Pinpoint the cell where the given text exists, returning its [X, Y] midpoint coordinate. 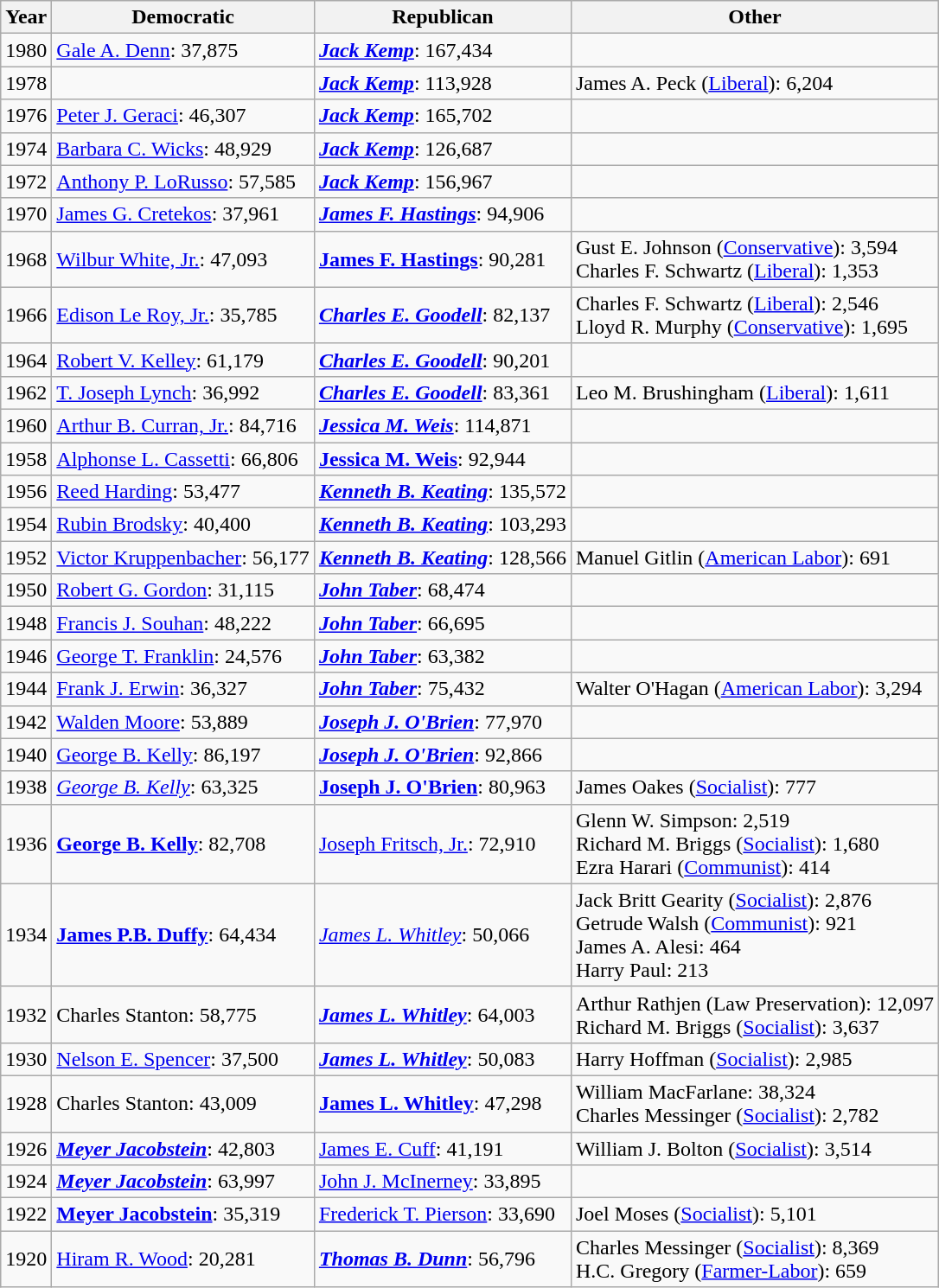
James G. Cretekos: 37,961 [183, 214]
George B. Kelly: 63,325 [183, 787]
Meyer Jacobstein: 63,997 [183, 1182]
1956 [26, 492]
Meyer Jacobstein: 35,319 [183, 1215]
Frederick T. Pierson: 33,690 [443, 1215]
1938 [26, 787]
William MacFarlane: 38,324Charles Messinger (Socialist): 2,782 [754, 1103]
Jessica M. Weis: 92,944 [443, 459]
1964 [26, 360]
1942 [26, 722]
1976 [26, 116]
Reed Harding: 53,477 [183, 492]
John J. McInerney: 33,895 [443, 1182]
Barbara C. Wicks: 48,929 [183, 149]
Arthur Rathjen (Law Preservation): 12,097Richard M. Briggs (Socialist): 3,637 [754, 1015]
Charles F. Schwartz (Liberal): 2,546Lloyd R. Murphy (Conservative): 1,695 [754, 315]
Jack Kemp: 165,702 [443, 116]
Jack Kemp: 126,687 [443, 149]
1980 [26, 50]
1936 [26, 844]
Jack Britt Gearity (Socialist): 2,876Getrude Walsh (Communist): 921James A. Alesi: 464Harry Paul: 213 [754, 935]
Arthur B. Curran, Jr.: 84,716 [183, 425]
Joseph J. O'Brien: 77,970 [443, 722]
1932 [26, 1015]
Kenneth B. Keating: 135,572 [443, 492]
Harry Hoffman (Socialist): 2,985 [754, 1059]
Robert G. Gordon: 31,115 [183, 590]
George B. Kelly: 86,197 [183, 755]
1920 [26, 1259]
John Taber: 66,695 [443, 623]
Joseph J. O'Brien: 92,866 [443, 755]
James L. Whitley: 64,003 [443, 1015]
1962 [26, 392]
James Oakes (Socialist): 777 [754, 787]
Charles E. Goodell: 83,361 [443, 392]
1970 [26, 214]
James P.B. Duffy: 64,434 [183, 935]
Glenn W. Simpson: 2,519 Richard M. Briggs (Socialist): 1,680Ezra Harari (Communist): 414 [754, 844]
1958 [26, 459]
Robert V. Kelley: 61,179 [183, 360]
Charles Messinger (Socialist): 8,369 H.C. Gregory (Farmer-Labor): 659 [754, 1259]
Hiram R. Wood: 20,281 [183, 1259]
1926 [26, 1149]
Gale A. Denn: 37,875 [183, 50]
1922 [26, 1215]
Walden Moore: 53,889 [183, 722]
Thomas B. Dunn: 56,796 [443, 1259]
1950 [26, 590]
1946 [26, 656]
1944 [26, 689]
Peter J. Geraci: 46,307 [183, 116]
Other [754, 17]
Jessica M. Weis: 114,871 [443, 425]
Manuel Gitlin (American Labor): 691 [754, 558]
1930 [26, 1059]
1928 [26, 1103]
Kenneth B. Keating: 128,566 [443, 558]
1972 [26, 182]
Francis J. Souhan: 48,222 [183, 623]
John Taber: 75,432 [443, 689]
James A. Peck (Liberal): 6,204 [754, 83]
1934 [26, 935]
James F. Hastings: 90,281 [443, 259]
Victor Kruppenbacher: 56,177 [183, 558]
James L. Whitley: 50,083 [443, 1059]
Charles Stanton: 43,009 [183, 1103]
Edison Le Roy, Jr.: 35,785 [183, 315]
Alphonse L. Cassetti: 66,806 [183, 459]
James F. Hastings: 94,906 [443, 214]
1940 [26, 755]
Jack Kemp: 156,967 [443, 182]
1924 [26, 1182]
1974 [26, 149]
1960 [26, 425]
Joseph Fritsch, Jr.: 72,910 [443, 844]
Charles E. Goodell: 82,137 [443, 315]
Jack Kemp: 113,928 [443, 83]
George B. Kelly: 82,708 [183, 844]
George T. Franklin: 24,576 [183, 656]
1978 [26, 83]
Jack Kemp: 167,434 [443, 50]
Year [26, 17]
Republican [443, 17]
John Taber: 68,474 [443, 590]
Gust E. Johnson (Conservative): 3,594Charles F. Schwartz (Liberal): 1,353 [754, 259]
James E. Cuff: 41,191 [443, 1149]
T. Joseph Lynch: 36,992 [183, 392]
Anthony P. LoRusso: 57,585 [183, 182]
1968 [26, 259]
Wilbur White, Jr.: 47,093 [183, 259]
1966 [26, 315]
Meyer Jacobstein: 42,803 [183, 1149]
James L. Whitley: 47,298 [443, 1103]
Joel Moses (Socialist): 5,101 [754, 1215]
Joseph J. O'Brien: 80,963 [443, 787]
William J. Bolton (Socialist): 3,514 [754, 1149]
Democratic [183, 17]
Kenneth B. Keating: 103,293 [443, 525]
Nelson E. Spencer: 37,500 [183, 1059]
James L. Whitley: 50,066 [443, 935]
Charles Stanton: 58,775 [183, 1015]
Frank J. Erwin: 36,327 [183, 689]
Charles E. Goodell: 90,201 [443, 360]
Leo M. Brushingham (Liberal): 1,611 [754, 392]
1948 [26, 623]
1954 [26, 525]
John Taber: 63,382 [443, 656]
Walter O'Hagan (American Labor): 3,294 [754, 689]
1952 [26, 558]
Rubin Brodsky: 40,400 [183, 525]
